Locate the cell with the specified text and output its (x, y) center coordinate. 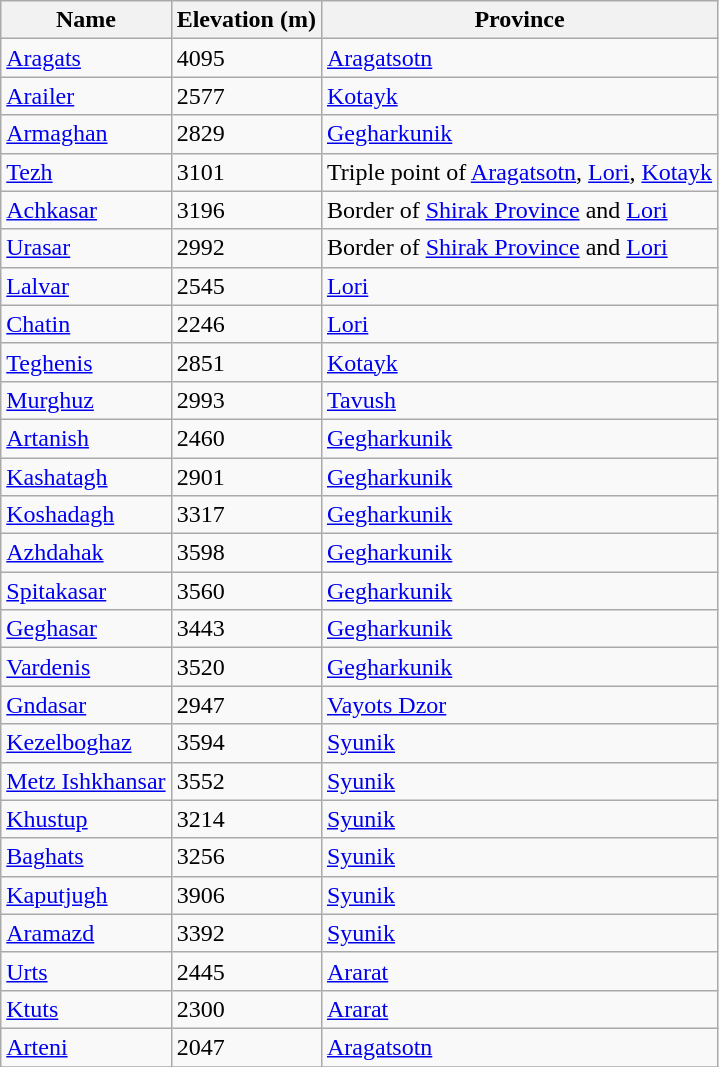
2829 (246, 134)
3552 (246, 781)
Elevation (m) (246, 20)
3392 (246, 933)
Arteni (86, 1047)
Azhdahak (86, 553)
2300 (246, 1009)
Murghuz (86, 400)
2460 (246, 438)
Tezh (86, 172)
3443 (246, 629)
2577 (246, 96)
Baghats (86, 857)
3560 (246, 591)
3317 (246, 515)
3594 (246, 743)
Geghasar (86, 629)
3520 (246, 667)
Vardenis (86, 667)
Artanish (86, 438)
Aragats (86, 58)
3214 (246, 819)
3906 (246, 895)
Kaputjugh (86, 895)
2851 (246, 362)
Name (86, 20)
3101 (246, 172)
Achkasar (86, 210)
Khustup (86, 819)
Arailer (86, 96)
3256 (246, 857)
Lalvar (86, 286)
Gndasar (86, 705)
2545 (246, 286)
Triple point of Aragatsotn, Lori, Kotayk (519, 172)
Kashatagh (86, 477)
2445 (246, 971)
2246 (246, 324)
Chatin (86, 324)
Ktuts (86, 1009)
Vayots Dzor (519, 705)
3196 (246, 210)
2901 (246, 477)
Spitakasar (86, 591)
Aramazd (86, 933)
4095 (246, 58)
2992 (246, 248)
Urts (86, 971)
2047 (246, 1047)
Teghenis (86, 362)
Tavush (519, 400)
Urasar (86, 248)
3598 (246, 553)
Kezelboghaz (86, 743)
Koshadagh (86, 515)
Province (519, 20)
2993 (246, 400)
Armaghan (86, 134)
2947 (246, 705)
Metz Ishkhansar (86, 781)
